Extract the [x, y] coordinate from the center of the cell holding the provided text.  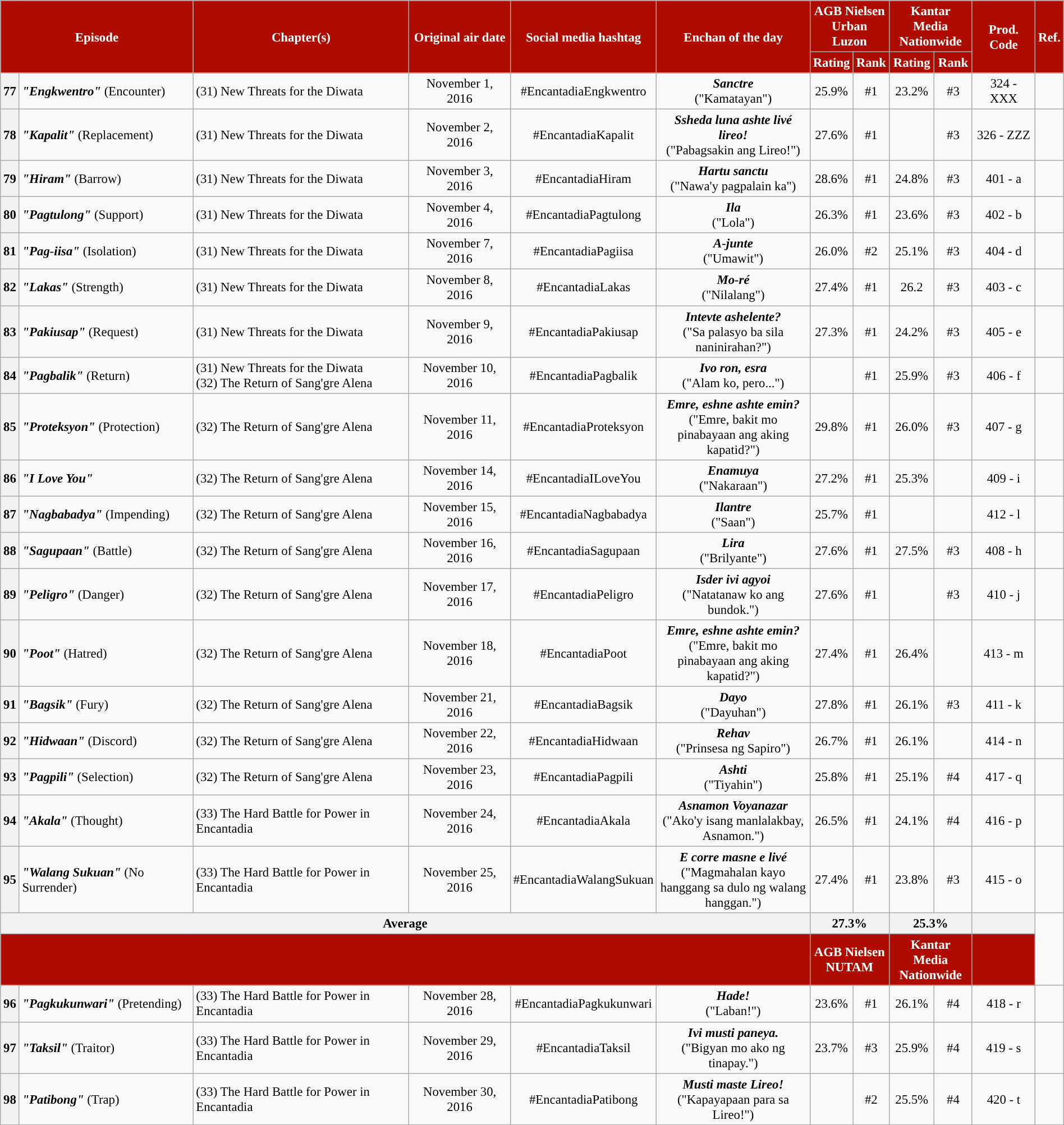
November 22, 2016 [460, 741]
#EncantadiaSagupaan [584, 551]
Asnamon Voyanazar("Ako'y isang manlalakbay, Asnamon.") [733, 821]
25.5% [911, 1099]
E corre masne e livé("Magmahalan kayo hanggang sa dulo ng walang hanggan.") [733, 880]
November 28, 2016 [460, 1004]
98 [10, 1099]
Ref. [1049, 37]
Musti maste Lireo!("Kapayapaan para sa Lireo!") [733, 1099]
79 [10, 178]
82 [10, 287]
23.2% [911, 91]
November 24, 2016 [460, 821]
November 21, 2016 [460, 705]
24.8% [911, 178]
#EncantadiaPeligro [584, 594]
#EncantadiaPagpili [584, 778]
November 10, 2016 [460, 375]
"Peligro" (Danger) [106, 594]
AGB NielsenNUTAM [850, 960]
94 [10, 821]
Average [405, 924]
Prod. Code [1003, 37]
"Patibong" (Trap) [106, 1099]
AGB NielsenUrban Luzon [850, 26]
#EncantadiaHiram [584, 178]
#EncantadiaAkala [584, 821]
Ilantre("Saan") [733, 514]
415 - o [1003, 880]
Enchan of the day [733, 37]
#EncantadiaPoot [584, 653]
Sanctre("Kamatayan") [733, 91]
93 [10, 778]
401 - a [1003, 178]
"Bagsik" (Fury) [106, 705]
26.3% [832, 215]
Hartu sanctu("Nawa'y pagpalain ka") [733, 178]
411 - k [1003, 705]
80 [10, 215]
"Lakas" (Strength) [106, 287]
"Pagpili" (Selection) [106, 778]
28.6% [832, 178]
#EncantadiaPagiisa [584, 251]
Dayo("Dayuhan") [733, 705]
November 29, 2016 [460, 1048]
#EncantadiaPagtulong [584, 215]
418 - r [1003, 1004]
November 9, 2016 [460, 332]
29.8% [832, 426]
November 16, 2016 [460, 551]
402 - b [1003, 215]
27.8% [832, 705]
87 [10, 514]
Ssheda luna ashte livé lireo!("Pabagsakin ang Lireo!") [733, 135]
Ashti("Tiyahin") [733, 778]
413 - m [1003, 653]
409 - i [1003, 478]
"Walang Sukuan" (No Surrender) [106, 880]
#EncantadiaBagsik [584, 705]
A-junte("Umawit") [733, 251]
Ila("Lola") [733, 215]
#EncantadiaPagbalik [584, 375]
78 [10, 135]
90 [10, 653]
"Hidwaan" (Discord) [106, 741]
77 [10, 91]
414 - n [1003, 741]
"Pag-iisa" (Isolation) [106, 251]
26.4% [911, 653]
"Proteksyon" (Protection) [106, 426]
324 - XXX [1003, 91]
89 [10, 594]
407 - g [1003, 426]
(31) New Threats for the Diwata(32) The Return of Sang'gre Alena [301, 375]
91 [10, 705]
420 - t [1003, 1099]
"Hiram" (Barrow) [106, 178]
#EncantadiaTaksil [584, 1048]
#EncantadiaKapalit [584, 135]
416 - p [1003, 821]
#EncantadiaWalangSukuan [584, 880]
81 [10, 251]
November 23, 2016 [460, 778]
"Pagbalik" (Return) [106, 375]
23.7% [832, 1048]
92 [10, 741]
November 7, 2016 [460, 251]
410 - j [1003, 594]
Lira("Brilyante") [733, 551]
412 - l [1003, 514]
#EncantadiaLakas [584, 287]
November 30, 2016 [460, 1099]
Ivi musti paneya.("Bigyan mo ako ng tinapay.") [733, 1048]
83 [10, 332]
#EncantadiaHidwaan [584, 741]
November 17, 2016 [460, 594]
85 [10, 426]
Original air date [460, 37]
November 4, 2016 [460, 215]
Ivo ron, esra("Alam ko, pero...") [733, 375]
November 14, 2016 [460, 478]
403 - c [1003, 287]
84 [10, 375]
"Akala" (Thought) [106, 821]
406 - f [1003, 375]
Rehav("Prinsesa ng Sapiro") [733, 741]
"Taksil" (Traitor) [106, 1048]
#EncantadiaNagbabadya [584, 514]
#EncantadiaPakiusap [584, 332]
Episode [97, 37]
November 3, 2016 [460, 178]
25.7% [832, 514]
26.5% [832, 821]
November 18, 2016 [460, 653]
#EncantadiaEngkwentro [584, 91]
#EncantadiaILoveYou [584, 478]
#EncantadiaPatibong [584, 1099]
November 2, 2016 [460, 135]
November 11, 2016 [460, 426]
88 [10, 551]
"Pakiusap" (Request) [106, 332]
Isder ivi agyoi("Natatanaw ko ang bundok.") [733, 594]
95 [10, 880]
"Sagupaan" (Battle) [106, 551]
26.7% [832, 741]
86 [10, 478]
24.1% [911, 821]
Mo-ré("Nilalang") [733, 287]
97 [10, 1048]
#EncantadiaPagkukunwari [584, 1004]
"Engkwentro" (Encounter) [106, 91]
#EncantadiaProteksyon [584, 426]
405 - e [1003, 332]
Enamuya("Nakaraan") [733, 478]
November 1, 2016 [460, 91]
"Nagbabadya" (Impending) [106, 514]
"I Love You" [106, 478]
404 - d [1003, 251]
"Kapalit" (Replacement) [106, 135]
26.2 [911, 287]
96 [10, 1004]
417 - q [1003, 778]
November 8, 2016 [460, 287]
Intevte ashelente?("Sa palasyo ba sila naninirahan?") [733, 332]
November 25, 2016 [460, 880]
"Pagtulong" (Support) [106, 215]
Chapter(s) [301, 37]
27.5% [911, 551]
November 15, 2016 [460, 514]
"Pagkukunwari" (Pretending) [106, 1004]
24.2% [911, 332]
25.8% [832, 778]
"Poot" (Hatred) [106, 653]
23.8% [911, 880]
408 - h [1003, 551]
419 - s [1003, 1048]
Hade!("Laban!") [733, 1004]
Social media hashtag [584, 37]
27.2% [832, 478]
326 - ZZZ [1003, 135]
